Return the (x, y) coordinate for the center point of the cell that contains the specified text.  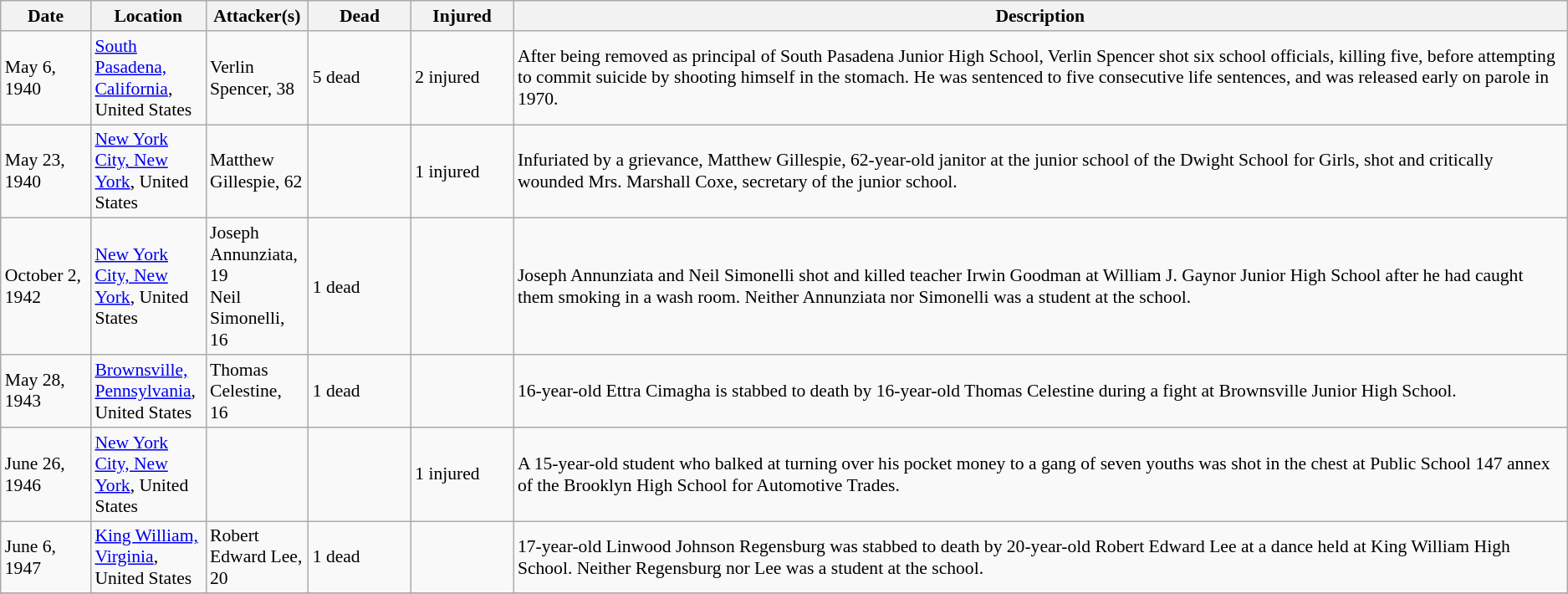
Description (1040, 16)
June 26, 1946 (46, 474)
May 23, 1940 (46, 172)
Verlin Spencer, 38 (258, 78)
5 dead (360, 78)
Attacker(s) (258, 16)
Injured (462, 16)
October 2, 1942 (46, 286)
Matthew Gillespie, 62 (258, 172)
Dead (360, 16)
June 6, 1947 (46, 557)
2 injured (462, 78)
Joseph Annunziata, 19 Neil Simonelli, 16 (258, 286)
King William, Virginia, United States (148, 557)
Brownsville, Pennsylvania, United States (148, 392)
May 6, 1940 (46, 78)
Location (148, 16)
South Pasadena, California, United States (148, 78)
Robert Edward Lee, 20 (258, 557)
May 28, 1943 (46, 392)
Date (46, 16)
16-year-old Ettra Cimagha is stabbed to death by 16-year-old Thomas Celestine during a fight at Brownsville Junior High School. (1040, 392)
Thomas Celestine, 16 (258, 392)
